Output the (X, Y) coordinate of the center of the cell containing the given text.  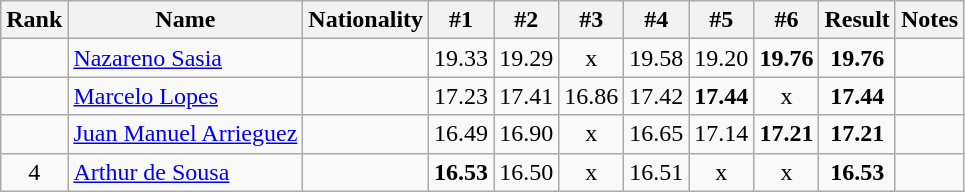
16.65 (656, 134)
Nationality (366, 20)
Notes (929, 20)
#3 (592, 20)
#2 (526, 20)
19.20 (722, 58)
#1 (462, 20)
19.58 (656, 58)
#4 (656, 20)
16.86 (592, 96)
19.29 (526, 58)
16.90 (526, 134)
Name (186, 20)
Nazareno Sasia (186, 58)
17.23 (462, 96)
17.41 (526, 96)
#6 (786, 20)
16.49 (462, 134)
Marcelo Lopes (186, 96)
Result (857, 20)
16.51 (656, 172)
Arthur de Sousa (186, 172)
#5 (722, 20)
16.50 (526, 172)
19.33 (462, 58)
17.42 (656, 96)
4 (34, 172)
Juan Manuel Arrieguez (186, 134)
Rank (34, 20)
17.14 (722, 134)
